Extract the [x, y] coordinate from the center of the cell holding the provided text.  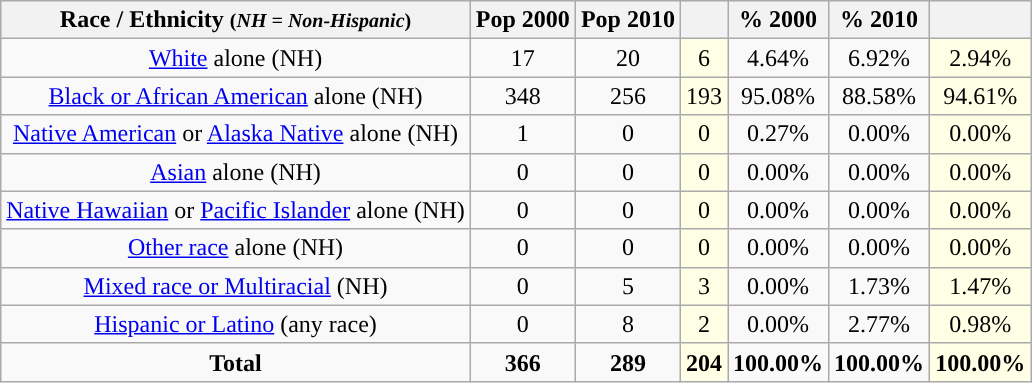
Pop 2010 [628, 20]
Native Hawaiian or Pacific Islander alone (NH) [236, 210]
95.08% [778, 96]
289 [628, 362]
Other race alone (NH) [236, 248]
17 [522, 58]
256 [628, 96]
Native American or Alaska Native alone (NH) [236, 134]
4.64% [778, 58]
Mixed race or Multiracial (NH) [236, 286]
White alone (NH) [236, 58]
% 2010 [880, 20]
348 [522, 96]
Race / Ethnicity (NH = Non-Hispanic) [236, 20]
2 [704, 324]
2.94% [980, 58]
20 [628, 58]
3 [704, 286]
193 [704, 96]
94.61% [980, 96]
0.27% [778, 134]
366 [522, 362]
204 [704, 362]
8 [628, 324]
6.92% [880, 58]
Asian alone (NH) [236, 172]
% 2000 [778, 20]
5 [628, 286]
6 [704, 58]
Total [236, 362]
1.73% [880, 286]
1 [522, 134]
Pop 2000 [522, 20]
88.58% [880, 96]
Hispanic or Latino (any race) [236, 324]
1.47% [980, 286]
0.98% [980, 324]
2.77% [880, 324]
Black or African American alone (NH) [236, 96]
